Pinpoint the cell where the given text exists, returning its (x, y) midpoint coordinate. 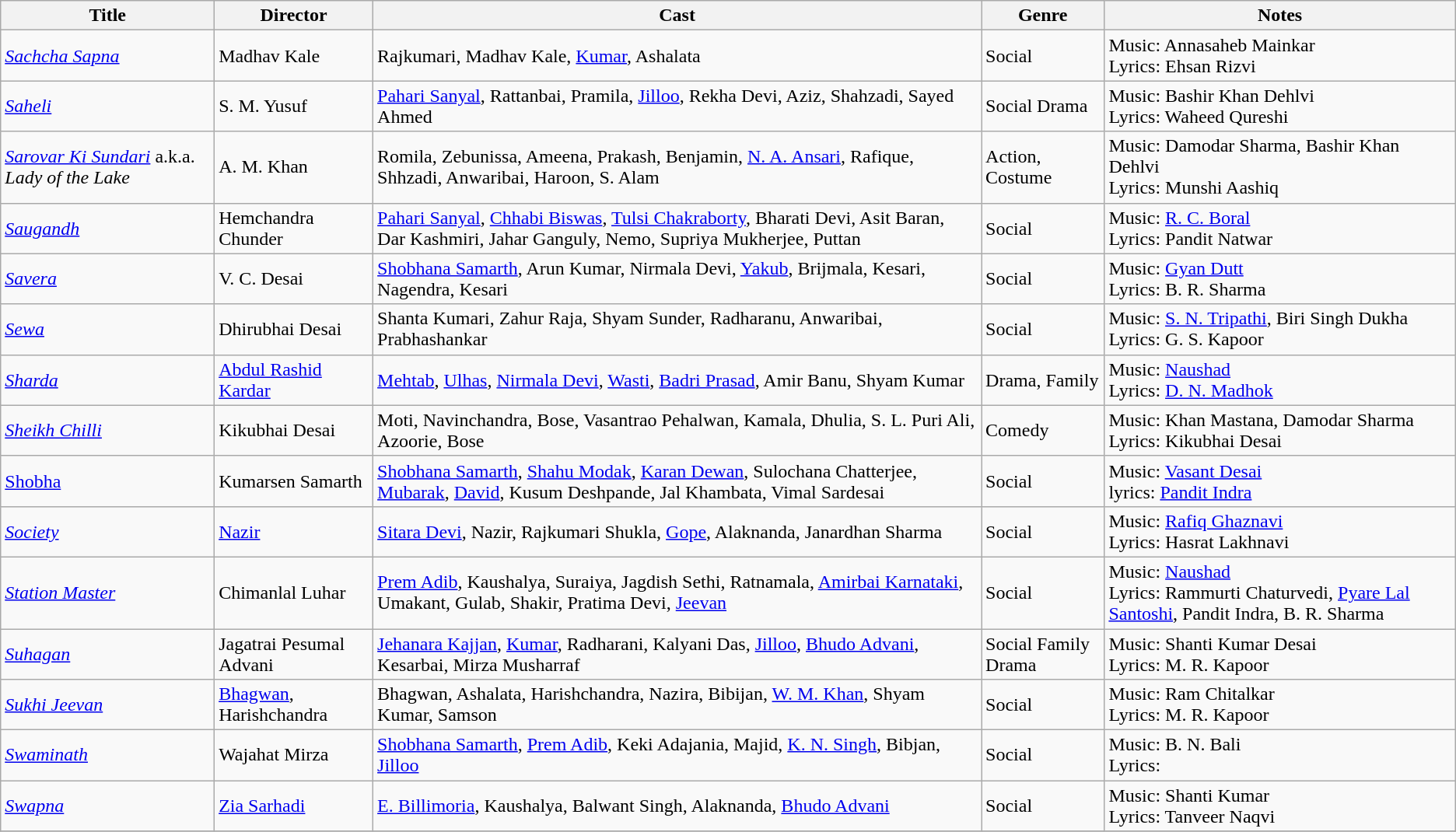
Sachcha Sapna (107, 56)
Chimanlal Luhar (294, 593)
Dhirubhai Desai (294, 330)
Pahari Sanyal, Rattanbai, Pramila, Jilloo, Rekha Devi, Aziz, Shahzadi, Sayed Ahmed (677, 106)
Abdul Rashid Kardar (294, 379)
Nazir (294, 532)
Bhagwan, Ashalata, Harishchandra, Nazira, Bibijan, W. M. Khan, Shyam Kumar, Samson (677, 704)
Music: Khan Mastana, Damodar SharmaLyrics: Kikubhai Desai (1280, 431)
Music: Annasaheb MainkarLyrics: Ehsan Rizvi (1280, 56)
Shanta Kumari, Zahur Raja, Shyam Sunder, Radharanu, Anwaribai, Prabhashankar (677, 330)
Bhagwan, Harishchandra (294, 704)
Sitara Devi, Nazir, Rajkumari Shukla, Gope, Alaknanda, Janardhan Sharma (677, 532)
Shobhana Samarth, Shahu Modak, Karan Dewan, Sulochana Chatterjee, Mubarak, David, Kusum Deshpande, Jal Khambata, Vimal Sardesai (677, 481)
Shobhana Samarth, Prem Adib, Keki Adajania, Majid, K. N. Singh, Bibjan, Jilloo (677, 756)
Sewa (107, 330)
Title (107, 16)
S. M. Yusuf (294, 106)
Drama, Family (1043, 379)
Music: S. N. Tripathi, Biri Singh DukhaLyrics: G. S. Kapoor (1280, 330)
Society (107, 532)
Moti, Navinchandra, Bose, Vasantrao Pehalwan, Kamala, Dhulia, S. L. Puri Ali, Azoorie, Bose (677, 431)
Notes (1280, 16)
Sharda (107, 379)
Music: NaushadLyrics: D. N. Madhok (1280, 379)
Rajkumari, Madhav Kale, Kumar, Ashalata (677, 56)
Jehanara Kajjan, Kumar, Radharani, Kalyani Das, Jilloo, Bhudo Advani, Kesarbai, Mirza Musharraf (677, 653)
Kikubhai Desai (294, 431)
Music: Vasant Desailyrics: Pandit Indra (1280, 481)
Sukhi Jeevan (107, 704)
Jagatrai Pesumal Advani (294, 653)
Sheikh Chilli (107, 431)
Saugandh (107, 229)
Shobha (107, 481)
Music: Shanti Kumar Desai Lyrics: M. R. Kapoor (1280, 653)
Comedy (1043, 431)
Music: Bashir Khan DehlviLyrics: Waheed Qureshi (1280, 106)
Madhav Kale (294, 56)
E. Billimoria, Kaushalya, Balwant Singh, Alaknanda, Bhudo Advani (677, 806)
Music: NaushadLyrics: Rammurti Chaturvedi, Pyare Lal Santoshi, Pandit Indra, B. R. Sharma (1280, 593)
Music: R. C. BoralLyrics: Pandit Natwar (1280, 229)
Romila, Zebunissa, Ameena, Prakash, Benjamin, N. A. Ansari, Rafique, Shhzadi, Anwaribai, Haroon, S. Alam (677, 167)
A. M. Khan (294, 167)
Shobhana Samarth, Arun Kumar, Nirmala Devi, Yakub, Brijmala, Kesari, Nagendra, Kesari (677, 278)
Swapna (107, 806)
Music: Damodar Sharma, Bashir Khan Dehlvi Lyrics: Munshi Aashiq (1280, 167)
Wajahat Mirza (294, 756)
Zia Sarhadi (294, 806)
Music: Ram ChitalkarLyrics: M. R. Kapoor (1280, 704)
Swaminath (107, 756)
Station Master (107, 593)
Cast (677, 16)
Pahari Sanyal, Chhabi Biswas, Tulsi Chakraborty, Bharati Devi, Asit Baran, Dar Kashmiri, Jahar Ganguly, Nemo, Supriya Mukherjee, Puttan (677, 229)
Genre (1043, 16)
Action, Costume (1043, 167)
Director (294, 16)
Music: Rafiq GhaznaviLyrics: Hasrat Lakhnavi (1280, 532)
Prem Adib, Kaushalya, Suraiya, Jagdish Sethi, Ratnamala, Amirbai Karnataki, Umakant, Gulab, Shakir, Pratima Devi, Jeevan (677, 593)
Social Family Drama (1043, 653)
Hemchandra Chunder (294, 229)
Mehtab, Ulhas, Nirmala Devi, Wasti, Badri Prasad, Amir Banu, Shyam Kumar (677, 379)
Sarovar Ki Sundari a.k.a. Lady of the Lake (107, 167)
Suhagan (107, 653)
Saheli (107, 106)
Savera (107, 278)
Music: Gyan DuttLyrics: B. R. Sharma (1280, 278)
Music: Shanti Kumar Lyrics: Tanveer Naqvi (1280, 806)
V. C. Desai (294, 278)
Music: B. N. BaliLyrics: (1280, 756)
Social Drama (1043, 106)
Kumarsen Samarth (294, 481)
